Provide the [X, Y] coordinate of the cell's center where the given text is located.  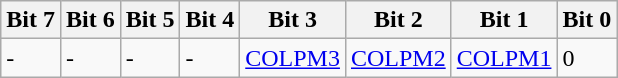
0 [587, 58]
Bit 1 [504, 20]
COLPM3 [293, 58]
COLPM1 [504, 58]
Bit 3 [293, 20]
Bit 7 [31, 20]
Bit 0 [587, 20]
Bit 6 [90, 20]
Bit 2 [398, 20]
COLPM2 [398, 58]
Bit 5 [150, 20]
Bit 4 [210, 20]
